Pinpoint the cell where the given text exists, returning its [x, y] midpoint coordinate. 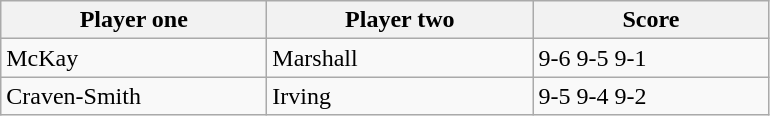
Marshall [400, 58]
Score [651, 20]
Player one [134, 20]
Player two [400, 20]
Irving [400, 96]
McKay [134, 58]
9-6 9-5 9-1 [651, 58]
Craven-Smith [134, 96]
9-5 9-4 9-2 [651, 96]
